Find where the given text appears and provide that cell's center as [X, Y] coordinate. 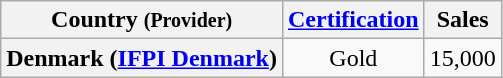
Sales [462, 20]
Gold [353, 58]
Country (Provider) [142, 20]
15,000 [462, 58]
Denmark (IFPI Denmark) [142, 58]
Certification [353, 20]
